Capture the cell that displays the provided text and extract its (x, y) central coordinate. 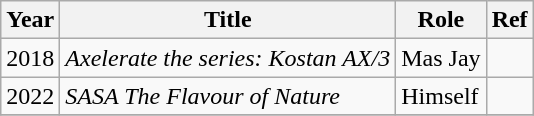
SASA The Flavour of Nature (228, 96)
Mas Jay (441, 58)
2022 (30, 96)
Title (228, 20)
Axelerate the series: Kostan AX/3 (228, 58)
2018 (30, 58)
Ref (510, 20)
Year (30, 20)
Role (441, 20)
Himself (441, 96)
